Search for the cell housing the specified text and yield its (X, Y) center coordinate. 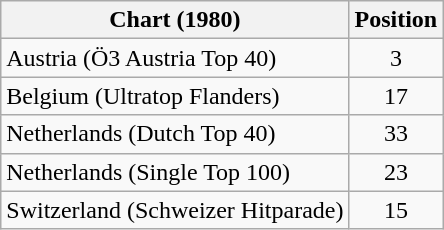
33 (396, 134)
17 (396, 96)
Switzerland (Schweizer Hitparade) (175, 210)
Chart (1980) (175, 20)
Austria (Ö3 Austria Top 40) (175, 58)
23 (396, 172)
Belgium (Ultratop Flanders) (175, 96)
3 (396, 58)
Netherlands (Single Top 100) (175, 172)
Position (396, 20)
Netherlands (Dutch Top 40) (175, 134)
15 (396, 210)
